For the text-containing cell, return its midpoint in (X, Y) coordinate format. 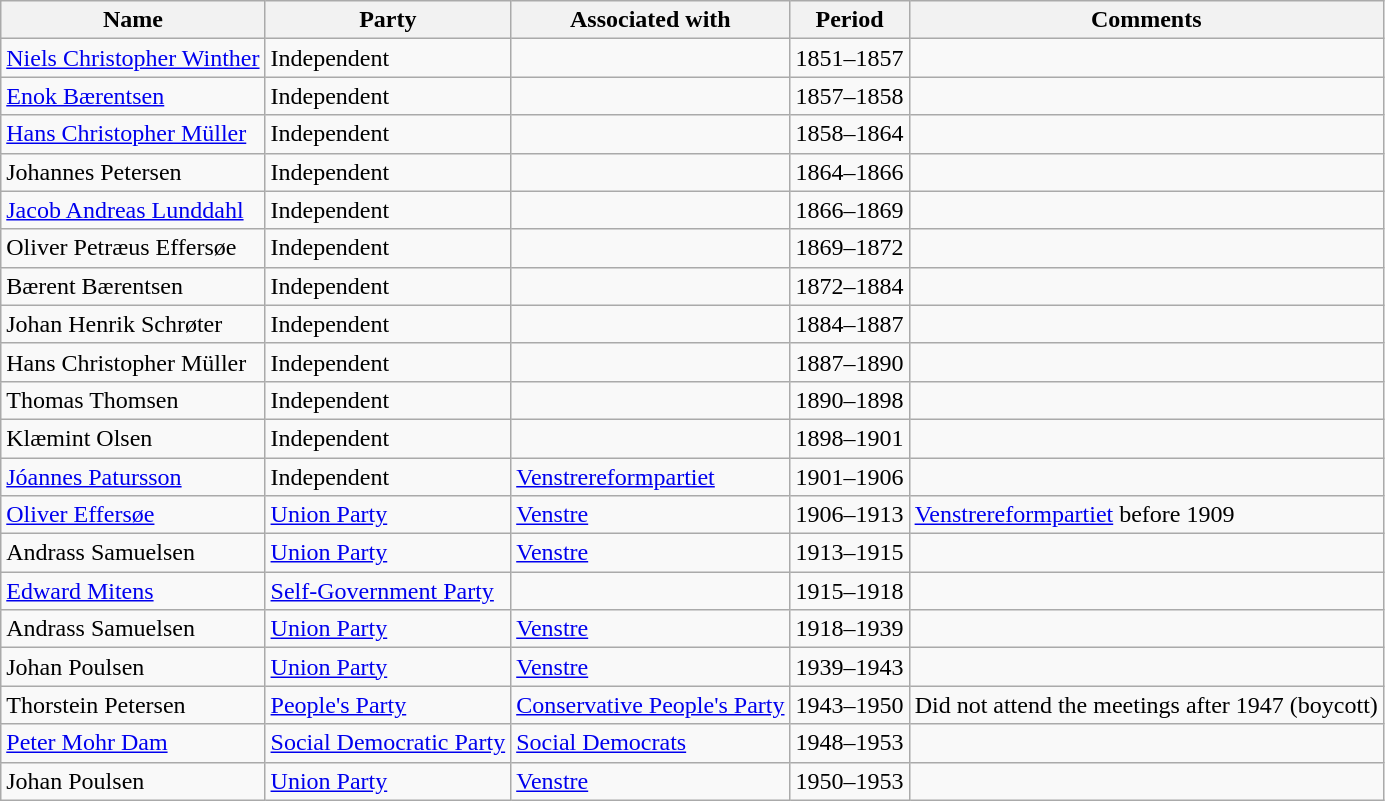
1913–1915 (850, 553)
Jóannes Patursson (133, 477)
1872–1884 (850, 286)
Venstrereformpartiet before 1909 (1146, 515)
People's Party (388, 705)
Comments (1146, 20)
Edward Mitens (133, 591)
1869–1872 (850, 248)
1948–1953 (850, 743)
1898–1901 (850, 438)
1915–1918 (850, 591)
1866–1869 (850, 210)
1884–1887 (850, 324)
Name (133, 20)
1887–1890 (850, 362)
Oliver Petræus Effersøe (133, 248)
1906–1913 (850, 515)
1950–1953 (850, 781)
Period (850, 20)
Peter Mohr Dam (133, 743)
Bærent Bærentsen (133, 286)
1858–1864 (850, 134)
Party (388, 20)
1939–1943 (850, 667)
Johannes Petersen (133, 172)
Klæmint Olsen (133, 438)
1857–1858 (850, 96)
Social Democrats (650, 743)
Jacob Andreas Lunddahl (133, 210)
1890–1898 (850, 400)
Associated with (650, 20)
Self-Government Party (388, 591)
Thorstein Petersen (133, 705)
Enok Bærentsen (133, 96)
Conservative People's Party (650, 705)
Oliver Effersøe (133, 515)
1918–1939 (850, 629)
1851–1857 (850, 58)
1901–1906 (850, 477)
Niels Christopher Winther (133, 58)
Venstrereformpartiet (650, 477)
1864–1866 (850, 172)
Social Democratic Party (388, 743)
Johan Henrik Schrøter (133, 324)
Thomas Thomsen (133, 400)
Did not attend the meetings after 1947 (boycott) (1146, 705)
1943–1950 (850, 705)
